Determine the [x, y] coordinate at the center of the cell enclosing the given text.  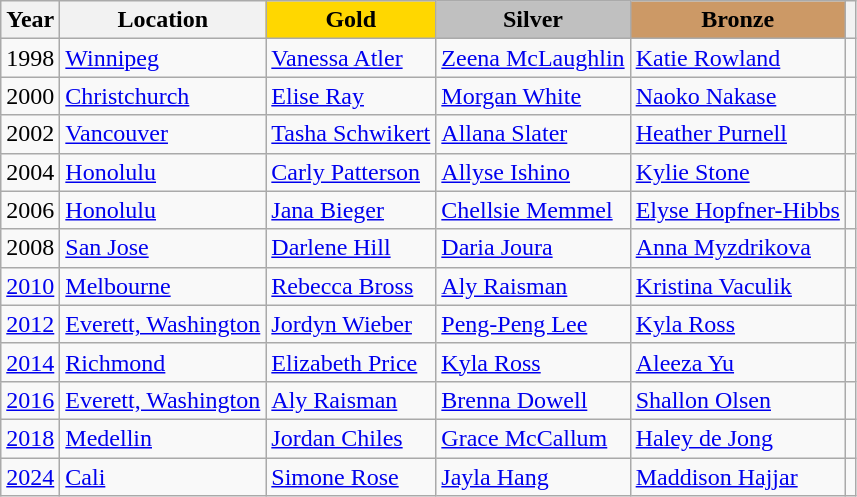
Haley de Jong [738, 438]
Elise Ray [351, 96]
San Jose [163, 248]
2018 [30, 438]
Bronze [738, 20]
Jana Bieger [351, 210]
Vanessa Atler [351, 58]
Katie Rowland [738, 58]
Cali [163, 477]
Vancouver [163, 134]
Kristina Vaculik [738, 286]
Darlene Hill [351, 248]
Jayla Hang [533, 477]
2012 [30, 324]
Rebecca Bross [351, 286]
Anna Myzdrikova [738, 248]
Kylie Stone [738, 172]
Elyse Hopfner-Hibbs [738, 210]
2014 [30, 362]
2010 [30, 286]
Allyse Ishino [533, 172]
Maddison Hajjar [738, 477]
Simone Rose [351, 477]
Morgan White [533, 96]
2006 [30, 210]
Tasha Schwikert [351, 134]
2008 [30, 248]
Jordyn Wieber [351, 324]
2000 [30, 96]
Medellin [163, 438]
2016 [30, 400]
Christchurch [163, 96]
Winnipeg [163, 58]
Zeena McLaughlin [533, 58]
Location [163, 20]
1998 [30, 58]
Richmond [163, 362]
Shallon Olsen [738, 400]
Heather Purnell [738, 134]
Naoko Nakase [738, 96]
Elizabeth Price [351, 362]
Peng-Peng Lee [533, 324]
2002 [30, 134]
Gold [351, 20]
Silver [533, 20]
Brenna Dowell [533, 400]
Jordan Chiles [351, 438]
Melbourne [163, 286]
Allana Slater [533, 134]
Grace McCallum [533, 438]
Chellsie Memmel [533, 210]
2024 [30, 477]
Aleeza Yu [738, 362]
Carly Patterson [351, 172]
2004 [30, 172]
Daria Joura [533, 248]
Year [30, 20]
